Determine the [X, Y] coordinate at the center of the cell enclosing the given text.  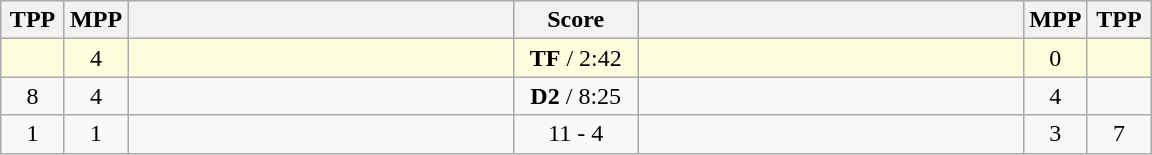
0 [1056, 58]
3 [1056, 134]
7 [1119, 134]
Score [576, 20]
11 - 4 [576, 134]
TF / 2:42 [576, 58]
D2 / 8:25 [576, 96]
8 [33, 96]
